Return the [x, y] coordinate for the center point of the cell that contains the specified text.  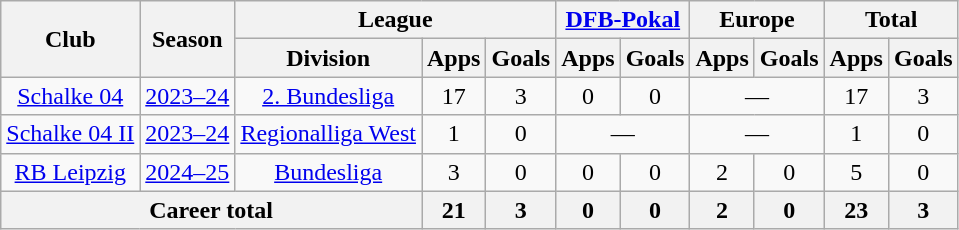
Season [188, 39]
5 [856, 172]
2024–25 [188, 172]
2. Bundesliga [328, 96]
21 [454, 210]
Division [328, 58]
RB Leipzig [70, 172]
Regionalliga West [328, 134]
Career total [212, 210]
Bundesliga [328, 172]
Total [891, 20]
League [396, 20]
23 [856, 210]
Schalke 04 II [70, 134]
DFB-Pokal [623, 20]
Schalke 04 [70, 96]
Europe [757, 20]
Club [70, 39]
